Locate the cell with the specified text and output its (X, Y) center coordinate. 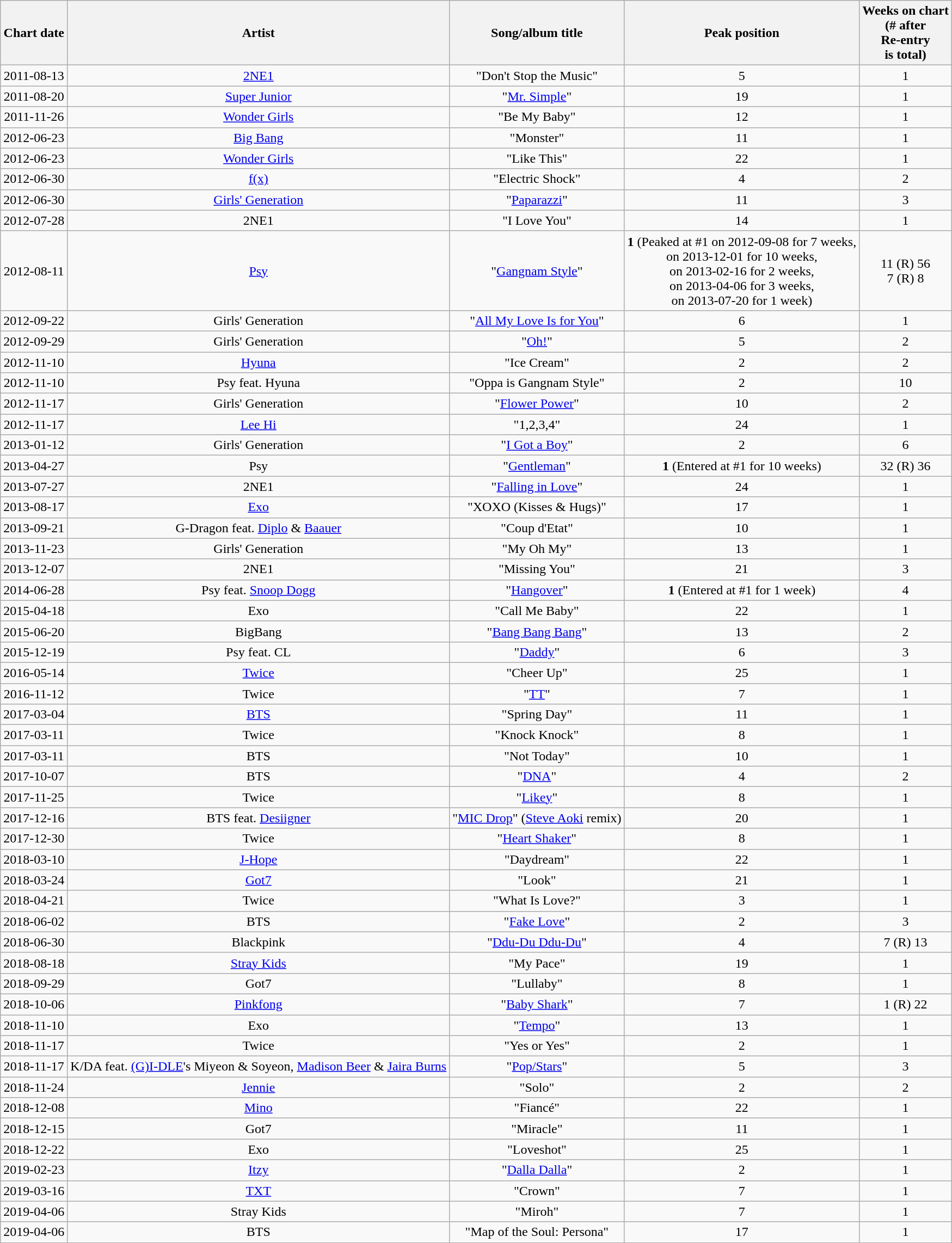
2013-08-17 (34, 507)
"All My Love Is for You" (537, 321)
"Pop/Stars" (537, 1067)
1 (Entered at #1 for 10 weeks) (742, 466)
2015-06-20 (34, 631)
2017-10-07 (34, 777)
Chart date (34, 33)
"I Got a Boy" (537, 445)
2018-06-30 (34, 942)
"Knock Knock" (537, 735)
"Paparazzi" (537, 200)
2013-12-07 (34, 569)
Psy feat. CL (259, 652)
f(x) (259, 179)
"My Oh My" (537, 549)
"Daydream" (537, 859)
"Miroh" (537, 1211)
Weeks on chart(# afterRe-entryis total) (906, 33)
2018-03-24 (34, 880)
2018-08-18 (34, 963)
Super Junior (259, 96)
"Look" (537, 880)
2013-04-27 (34, 466)
"Monster" (537, 138)
2018-12-08 (34, 1108)
BTS feat. Desiigner (259, 818)
"Oppa is Gangnam Style" (537, 383)
"Ddu-Du Ddu-Du" (537, 942)
2018-10-06 (34, 1004)
"Solo" (537, 1087)
Psy feat. Hyuna (259, 383)
2017-03-04 (34, 715)
"Coup d'Etat" (537, 528)
2018-09-29 (34, 983)
7 (R) 13 (906, 942)
2017-12-30 (34, 839)
"Be My Baby" (537, 117)
Blackpink (259, 942)
"Oh!" (537, 341)
TXT (259, 1191)
2018-12-22 (34, 1149)
"Gentleman" (537, 466)
"DNA" (537, 777)
"Fake Love" (537, 921)
32 (R) 36 (906, 466)
2018-06-02 (34, 921)
2012-09-29 (34, 341)
"Mr. Simple" (537, 96)
"Lullaby" (537, 983)
Artist (259, 33)
Jennie (259, 1087)
"Ice Cream" (537, 362)
2013-07-27 (34, 487)
2014-06-28 (34, 590)
1 (R) 22 (906, 1004)
2011-08-20 (34, 96)
"Gangnam Style" (537, 270)
"Don't Stop the Music" (537, 76)
2011-08-13 (34, 76)
Lee Hi (259, 424)
"Like This" (537, 158)
2019-03-16 (34, 1191)
2016-05-14 (34, 673)
2018-03-10 (34, 859)
2015-12-19 (34, 652)
2013-09-21 (34, 528)
2017-12-16 (34, 818)
2013-01-12 (34, 445)
2018-12-15 (34, 1129)
BigBang (259, 631)
"Loveshot" (537, 1149)
"I Love You" (537, 220)
20 (742, 818)
"Tempo" (537, 1025)
Pinkfong (259, 1004)
"XOXO (Kisses & Hugs)" (537, 507)
"1,2,3,4" (537, 424)
"What Is Love?" (537, 901)
14 (742, 220)
"My Pace" (537, 963)
Big Bang (259, 138)
2015-04-18 (34, 611)
"Yes or Yes" (537, 1046)
"Likey" (537, 797)
2012-09-22 (34, 321)
"Bang Bang Bang" (537, 631)
1 (Peaked at #1 on 2012-09-08 for 7 weeks,on 2013-12-01 for 10 weeks,on 2013-02-16 for 2 weeks,on 2013-04-06 for 3 weeks,on 2013-07-20 for 1 week) (742, 270)
J-Hope (259, 859)
"Fiancé" (537, 1108)
Peak position (742, 33)
"Spring Day" (537, 715)
K/DA feat. (G)I-DLE's Miyeon & Soyeon, Madison Beer & Jaira Burns (259, 1067)
"Not Today" (537, 756)
12 (742, 117)
"Flower Power" (537, 404)
Mino (259, 1108)
2013-11-23 (34, 549)
"Miracle" (537, 1129)
"Hangover" (537, 590)
2018-04-21 (34, 901)
"Daddy" (537, 652)
Psy feat. Snoop Dogg (259, 590)
"Falling in Love" (537, 487)
2018-11-10 (34, 1025)
"TT" (537, 694)
"Missing You" (537, 569)
2019-02-23 (34, 1170)
2011-11-26 (34, 117)
2017-11-25 (34, 797)
"MIC Drop" (Steve Aoki remix) (537, 818)
Hyuna (259, 362)
"Crown" (537, 1191)
2012-08-11 (34, 270)
2018-11-24 (34, 1087)
"Cheer Up" (537, 673)
"Heart Shaker" (537, 839)
G-Dragon feat. Diplo & Baauer (259, 528)
2012-07-28 (34, 220)
"Call Me Baby" (537, 611)
11 (R) 567 (R) 8 (906, 270)
Itzy (259, 1170)
"Baby Shark" (537, 1004)
"Electric Shock" (537, 179)
Song/album title (537, 33)
2016-11-12 (34, 694)
1 (Entered at #1 for 1 week) (742, 590)
"Map of the Soul: Persona" (537, 1232)
"Dalla Dalla" (537, 1170)
